Scan for the cell matching the given text and deliver its [x, y] coordinate at center. 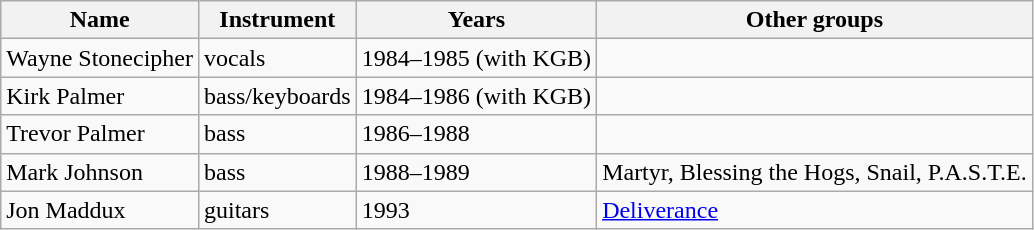
1984–1985 (with KGB) [476, 58]
Deliverance [815, 210]
Instrument [277, 20]
Wayne Stonecipher [100, 58]
1988–1989 [476, 172]
Martyr, Blessing the Hogs, Snail, P.A.S.T.E. [815, 172]
Kirk Palmer [100, 96]
guitars [277, 210]
bass/keyboards [277, 96]
Other groups [815, 20]
1993 [476, 210]
Years [476, 20]
1986–1988 [476, 134]
Name [100, 20]
Mark Johnson [100, 172]
Jon Maddux [100, 210]
vocals [277, 58]
1984–1986 (with KGB) [476, 96]
Trevor Palmer [100, 134]
